Provide the (x, y) coordinate of the cell's center where the given text is located.  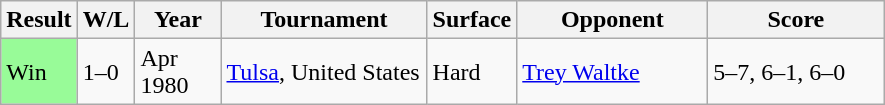
Tournament (324, 20)
Score (796, 20)
Year (178, 20)
Opponent (612, 20)
Result (39, 20)
Hard (472, 72)
Tulsa, United States (324, 72)
Trey Waltke (612, 72)
Apr 1980 (178, 72)
Win (39, 72)
Surface (472, 20)
1–0 (106, 72)
5–7, 6–1, 6–0 (796, 72)
W/L (106, 20)
